Find where the given text appears and provide that cell's center as [X, Y] coordinate. 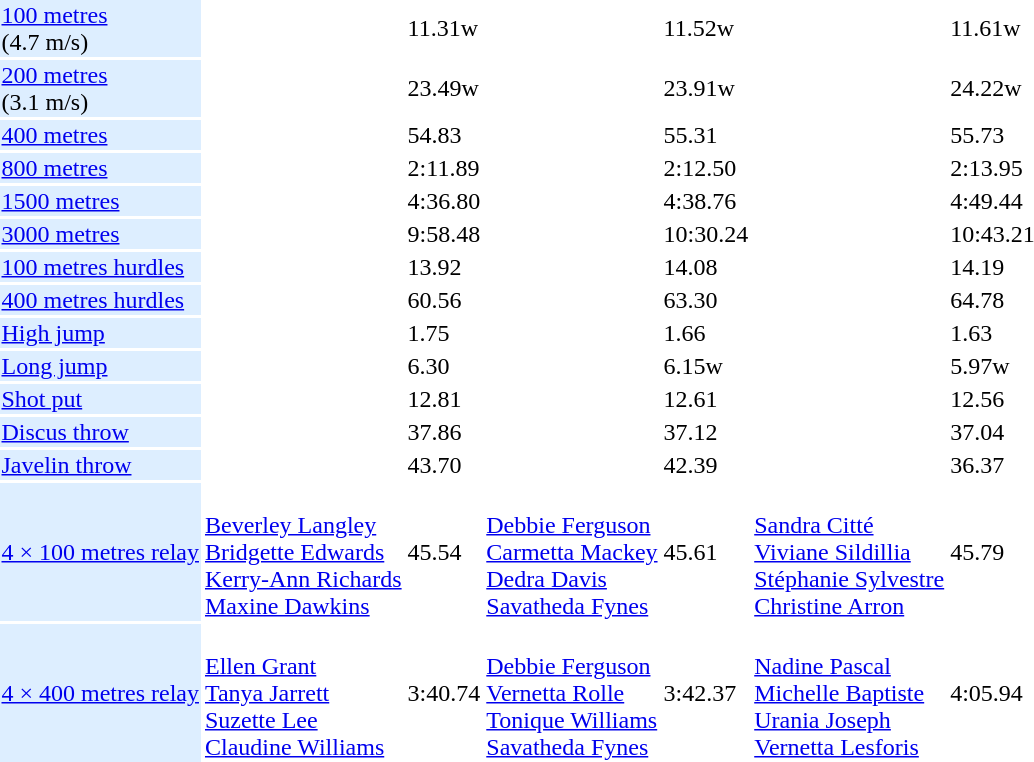
100 metres hurdles [100, 267]
3000 metres [100, 234]
6.30 [444, 366]
Debbie Ferguson Carmetta Mackey Dedra Davis Savatheda Fynes [572, 552]
2:11.89 [444, 168]
400 metres hurdles [100, 300]
2:12.50 [706, 168]
37.86 [444, 432]
37.12 [706, 432]
400 metres [100, 135]
11.31w [444, 28]
23.91w [706, 88]
11.52w [706, 28]
1500 metres [100, 201]
10:30.24 [706, 234]
23.49w [444, 88]
14.08 [706, 267]
100 metres (4.7 m/s) [100, 28]
13.92 [444, 267]
12.61 [706, 399]
3:40.74 [444, 693]
Sandra Citté Viviane Sildillia Stéphanie Sylvestre Christine Arron [850, 552]
Debbie Ferguson Vernetta Rolle Tonique Williams Savatheda Fynes [572, 693]
1.66 [706, 333]
60.56 [444, 300]
Javelin throw [100, 465]
Shot put [100, 399]
Discus throw [100, 432]
1.75 [444, 333]
Beverley Langley Bridgette Edwards Kerry-Ann Richards Maxine Dawkins [303, 552]
54.83 [444, 135]
4 × 100 metres relay [100, 552]
Ellen Grant Tanya Jarrett Suzette Lee Claudine Williams [303, 693]
3:42.37 [706, 693]
12.81 [444, 399]
63.30 [706, 300]
4:36.80 [444, 201]
Nadine Pascal Michelle Baptiste Urania Joseph Vernetta Lesforis [850, 693]
43.70 [444, 465]
55.31 [706, 135]
9:58.48 [444, 234]
6.15w [706, 366]
Long jump [100, 366]
200 metres (3.1 m/s) [100, 88]
4 × 400 metres relay [100, 693]
45.61 [706, 552]
800 metres [100, 168]
High jump [100, 333]
4:38.76 [706, 201]
45.54 [444, 552]
42.39 [706, 465]
